Identify which cell holds the provided text, then report its [X, Y] central coordinate. 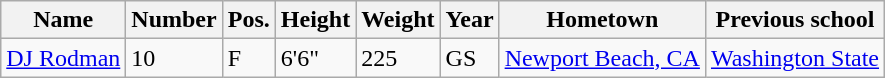
10 [174, 58]
GS [470, 58]
Hometown [602, 20]
Height [315, 20]
Number [174, 20]
Newport Beach, CA [602, 58]
225 [398, 58]
Year [470, 20]
Pos. [248, 20]
F [248, 58]
Washington State [794, 58]
Weight [398, 20]
DJ Rodman [64, 58]
Previous school [794, 20]
6'6" [315, 58]
Name [64, 20]
